Detect which cell encompasses the target text, then output its [x, y] center coordinate. 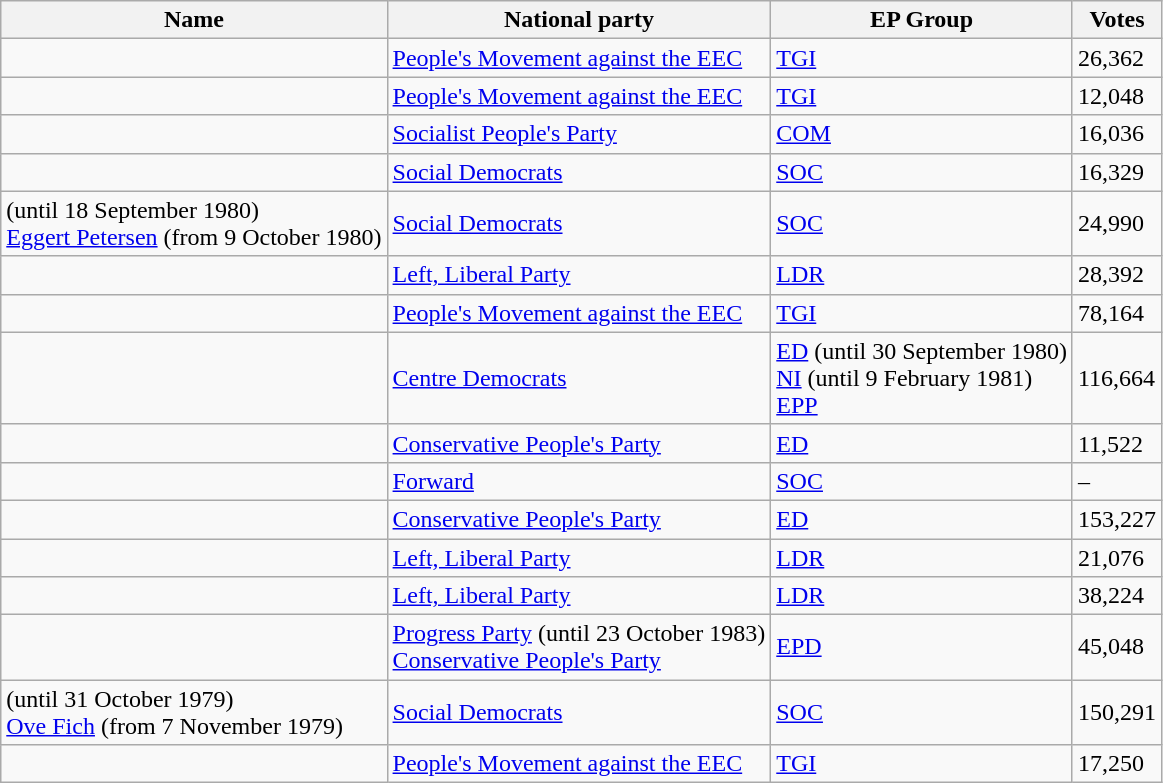
Socialist People's Party [579, 134]
Votes [1116, 20]
38,224 [1116, 596]
EP Group [922, 20]
Name [194, 20]
26,362 [1116, 58]
116,664 [1116, 378]
24,990 [1116, 224]
Progress Party (until 23 October 1983) Conservative People's Party [579, 648]
National party [579, 20]
78,164 [1116, 313]
ED (until 30 September 1980) NI (until 9 February 1981) EPP [922, 378]
45,048 [1116, 648]
16,329 [1116, 172]
11,522 [1116, 443]
21,076 [1116, 557]
150,291 [1116, 712]
(until 18 September 1980)Eggert Petersen (from 9 October 1980) [194, 224]
COM [922, 134]
EPD [922, 648]
153,227 [1116, 519]
28,392 [1116, 275]
17,250 [1116, 764]
(until 31 October 1979)Ove Fich (from 7 November 1979) [194, 712]
– [1116, 481]
12,048 [1116, 96]
Centre Democrats [579, 378]
16,036 [1116, 134]
Forward [579, 481]
